Scan for the cell matching the given text and deliver its [x, y] coordinate at center. 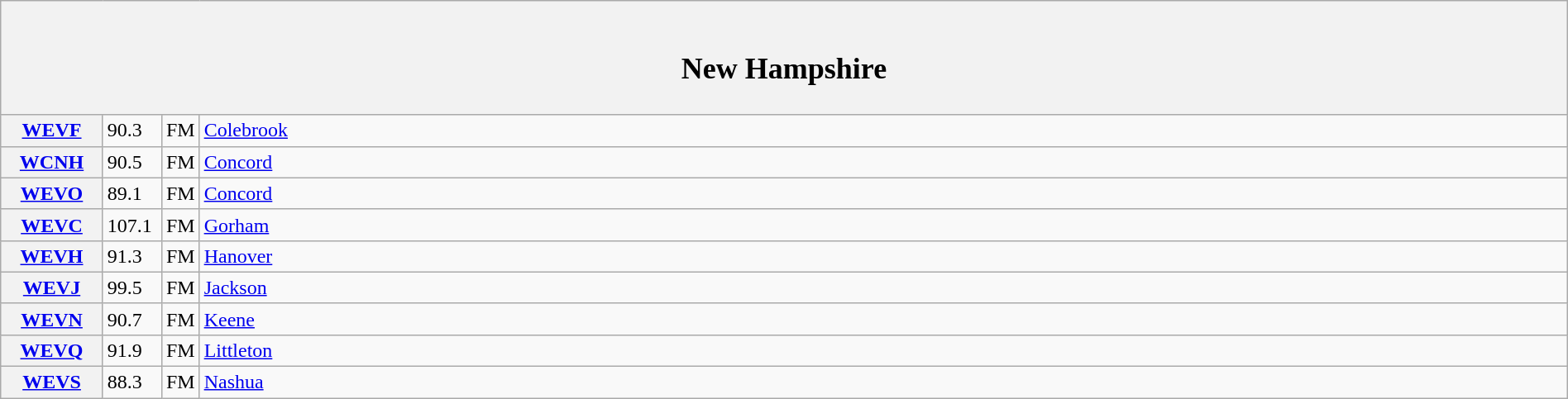
WEVH [52, 256]
91.9 [132, 350]
90.3 [132, 131]
Keene [883, 319]
89.1 [132, 193]
WEVS [52, 382]
WEVF [52, 131]
WCNH [52, 162]
Jackson [883, 287]
WEVN [52, 319]
Colebrook [883, 131]
107.1 [132, 225]
WEVQ [52, 350]
90.7 [132, 319]
Littleton [883, 350]
88.3 [132, 382]
WEVO [52, 193]
Hanover [883, 256]
WEVJ [52, 287]
Gorham [883, 225]
99.5 [132, 287]
Nashua [883, 382]
91.3 [132, 256]
New Hampshire [784, 58]
WEVC [52, 225]
90.5 [132, 162]
